Find where the given text appears and provide that cell's center as [X, Y] coordinate. 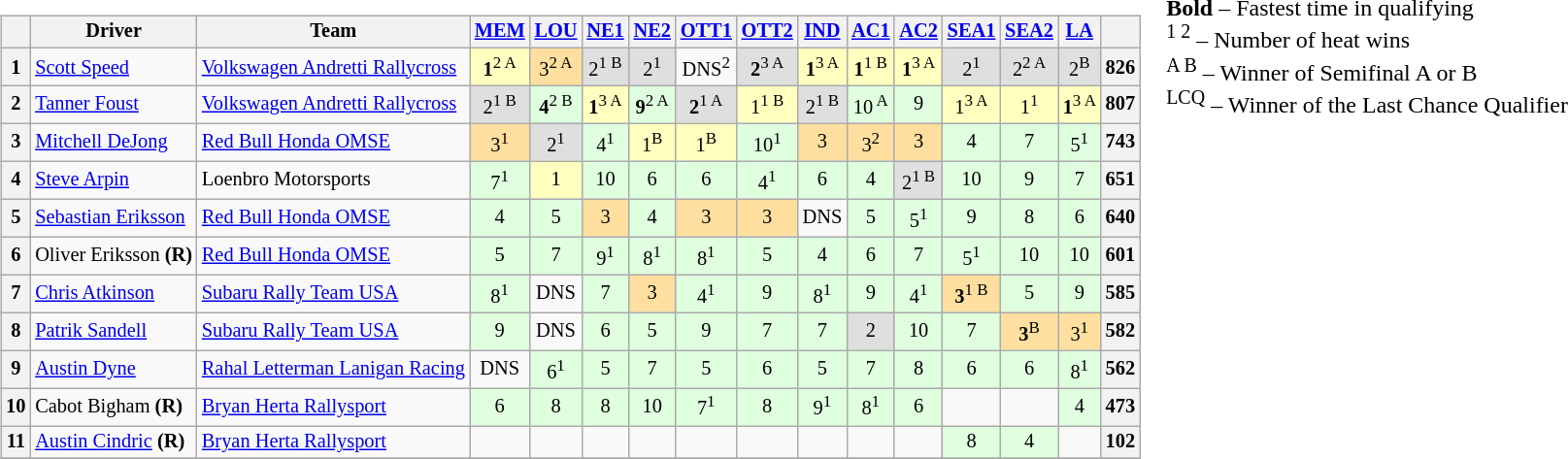
Team [334, 32]
LOU [556, 32]
MEM [500, 32]
OTT1 [707, 32]
31 B [972, 293]
61 [556, 369]
Patrik Sandell [114, 332]
OTT2 [767, 32]
Austin Dyne [114, 369]
807 [1120, 105]
10 A [870, 105]
DNS2 [707, 66]
Driver [114, 32]
Steve Arpin [114, 180]
640 [1120, 217]
22 A [1029, 66]
Mitchell DeJong [114, 142]
AC1 [870, 32]
585 [1120, 293]
92 A [652, 105]
Oliver Eriksson (R) [114, 256]
Cabot Bigham (R) [114, 408]
32 A [556, 66]
Austin Cindric (R) [114, 443]
Chris Atkinson [114, 293]
651 [1120, 180]
AC2 [918, 32]
601 [1120, 256]
102 [1120, 443]
21 A [707, 105]
32 [870, 142]
101 [767, 142]
12 A [500, 66]
Scott Speed [114, 66]
SEA1 [972, 32]
SEA2 [1029, 32]
743 [1120, 142]
3B [1029, 332]
NE1 [605, 32]
Sebastian Eriksson [114, 217]
Loenbro Motorsports [334, 180]
2B [1080, 66]
562 [1120, 369]
582 [1120, 332]
826 [1120, 66]
LA [1080, 32]
42 B [556, 105]
Tanner Foust [114, 105]
IND [822, 32]
23 A [767, 66]
473 [1120, 408]
Rahal Letterman Lanigan Racing [334, 369]
NE2 [652, 32]
